Capture the cell that displays the provided text and extract its (x, y) central coordinate. 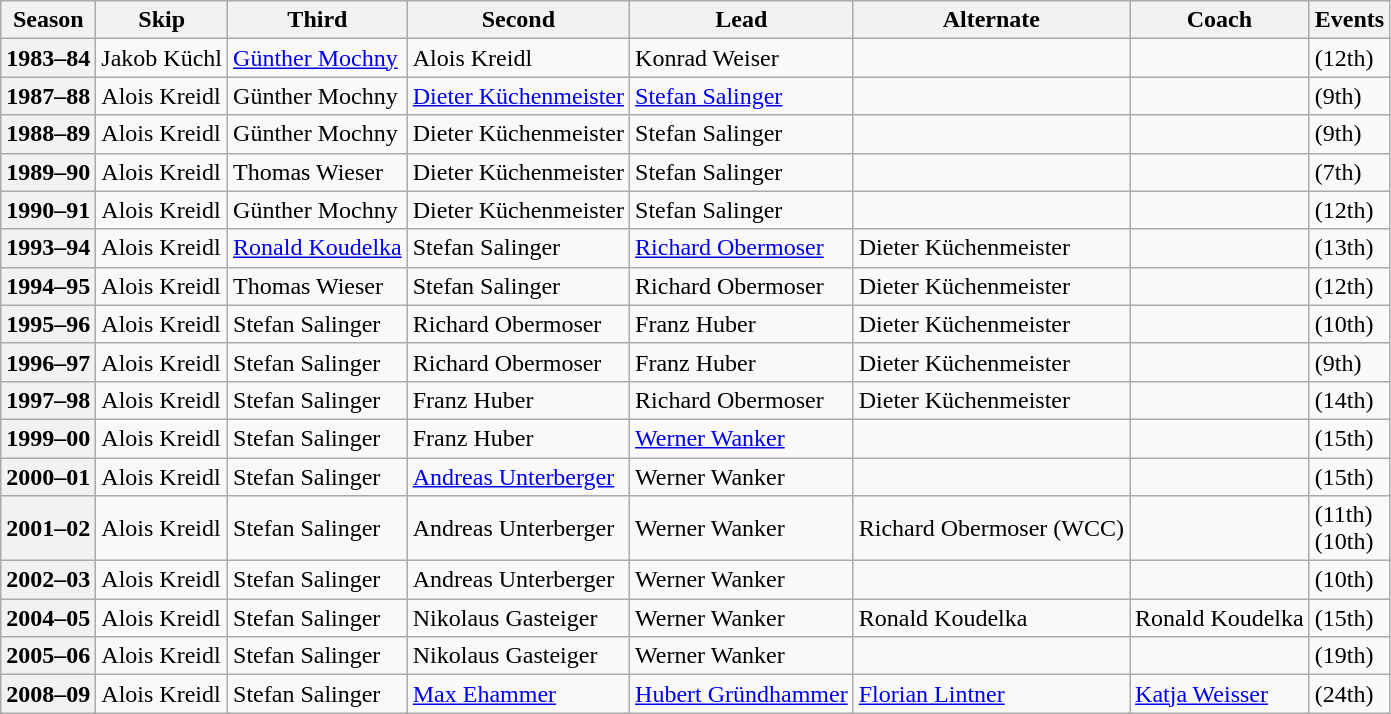
2002–03 (48, 580)
Third (318, 20)
Katja Weisser (1220, 694)
1990–91 (48, 210)
1983–84 (48, 58)
2000–01 (48, 477)
2005–06 (48, 656)
(13th) (1349, 248)
(24th) (1349, 694)
Season (48, 20)
Hubert Gründhammer (742, 694)
2008–09 (48, 694)
1995–96 (48, 324)
2004–05 (48, 618)
Richard Obermoser (WCC) (991, 528)
2001–02 (48, 528)
Lead (742, 20)
Events (1349, 20)
1994–95 (48, 286)
1989–90 (48, 172)
Florian Lintner (991, 694)
1987–88 (48, 96)
1993–94 (48, 248)
Max Ehammer (518, 694)
(14th) (1349, 400)
1999–00 (48, 438)
1996–97 (48, 362)
(7th) (1349, 172)
Coach (1220, 20)
Skip (162, 20)
Jakob Küchl (162, 58)
Alternate (991, 20)
(19th) (1349, 656)
Second (518, 20)
Konrad Weiser (742, 58)
1988–89 (48, 134)
(11th) (10th) (1349, 528)
1997–98 (48, 400)
